Detect which cell encompasses the target text, then output its (X, Y) center coordinate. 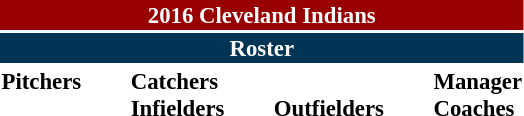
2016 Cleveland Indians (262, 15)
Roster (262, 48)
